Output the (x, y) coordinate of the center of the cell containing the given text.  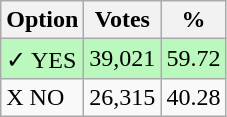
% (194, 20)
40.28 (194, 97)
26,315 (122, 97)
Votes (122, 20)
59.72 (194, 59)
X NO (42, 97)
Option (42, 20)
✓ YES (42, 59)
39,021 (122, 59)
